Capture the cell that displays the provided text and extract its [x, y] central coordinate. 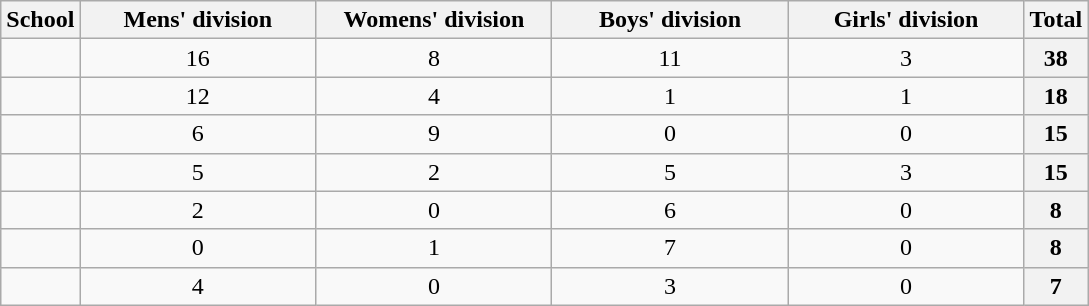
11 [670, 58]
16 [198, 58]
Total [1056, 20]
12 [198, 96]
Girls' division [906, 20]
9 [434, 134]
School [40, 20]
Boys' division [670, 20]
Womens' division [434, 20]
38 [1056, 58]
18 [1056, 96]
Mens' division [198, 20]
